Identify which cell holds the provided text, then report its [X, Y] central coordinate. 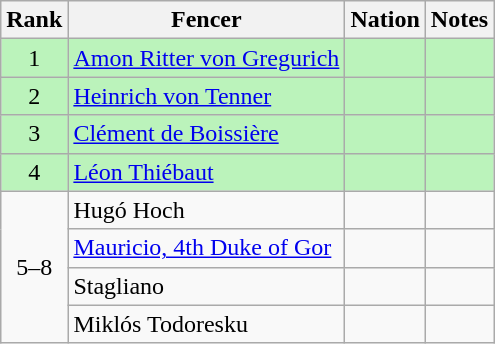
Stagliano [206, 286]
Amon Ritter von Gregurich [206, 58]
Heinrich von Tenner [206, 96]
Clément de Boissière [206, 134]
4 [34, 172]
Nation [385, 20]
Miklós Todoresku [206, 324]
Mauricio, 4th Duke of Gor [206, 248]
Hugó Hoch [206, 210]
Notes [459, 20]
2 [34, 96]
1 [34, 58]
Léon Thiébaut [206, 172]
Fencer [206, 20]
Rank [34, 20]
5–8 [34, 267]
3 [34, 134]
